For the text-containing cell, return its midpoint in [X, Y] coordinate format. 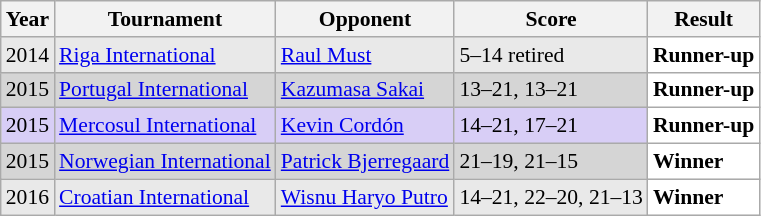
Score [551, 19]
14–21, 22–20, 21–13 [551, 197]
Kazumasa Sakai [366, 90]
Tournament [165, 19]
21–19, 21–15 [551, 162]
Patrick Bjerregaard [366, 162]
Opponent [366, 19]
5–14 retired [551, 55]
2016 [28, 197]
Raul Must [366, 55]
14–21, 17–21 [551, 126]
13–21, 13–21 [551, 90]
Mercosul International [165, 126]
Wisnu Haryo Putro [366, 197]
2014 [28, 55]
Year [28, 19]
Croatian International [165, 197]
Kevin Cordón [366, 126]
Portugal International [165, 90]
Riga International [165, 55]
Result [704, 19]
Norwegian International [165, 162]
